Detect which cell encompasses the target text, then output its (x, y) center coordinate. 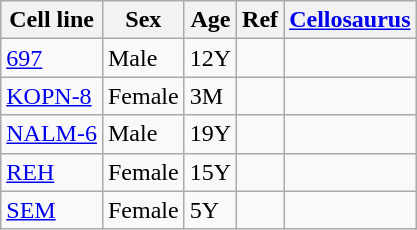
SEM (52, 210)
Cell line (52, 20)
5Y (210, 210)
Age (210, 20)
KOPN-8 (52, 96)
15Y (210, 172)
Sex (143, 20)
12Y (210, 58)
NALM-6 (52, 134)
Cellosaurus (350, 20)
3M (210, 96)
Ref (260, 20)
19Y (210, 134)
REH (52, 172)
697 (52, 58)
